Identify which cell holds the provided text, then report its (x, y) central coordinate. 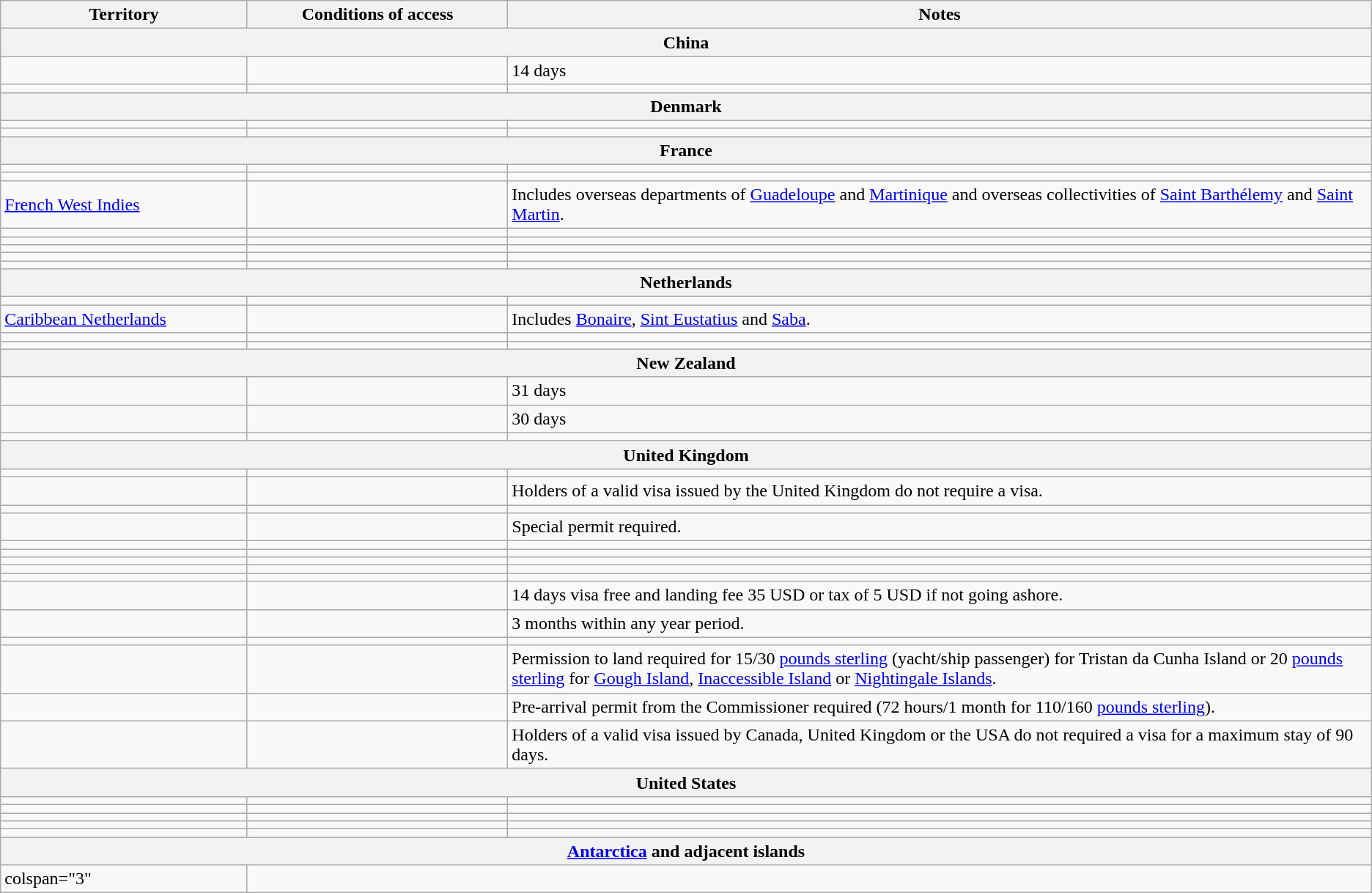
Includes Bonaire, Sint Eustatius and Saba. (940, 319)
New Zealand (686, 363)
Conditions of access (377, 15)
14 days visa free and landing fee 35 USD or tax of 5 USD if not going ashore. (940, 595)
Netherlands (686, 283)
Caribbean Netherlands (125, 319)
United States (686, 782)
French West Indies (125, 204)
31 days (940, 391)
14 days (940, 70)
Holders of a valid visa issued by Canada, United Kingdom or the USA do not required a visa for a maximum stay of 90 days. (940, 745)
Includes overseas departments of Guadeloupe and Martinique and overseas collectivities of Saint Barthélemy and Saint Martin. (940, 204)
Territory (125, 15)
United Kingdom (686, 455)
France (686, 150)
3 months within any year period. (940, 623)
Special permit required. (940, 527)
Pre-arrival permit from the Commissioner required (72 hours/1 month for 110/160 pounds sterling). (940, 707)
Antarctica and adjacent islands (686, 851)
Notes (940, 15)
30 days (940, 419)
colspan="3" (125, 879)
China (686, 43)
Denmark (686, 106)
Holders of a valid visa issued by the United Kingdom do not require a visa. (940, 490)
